Provide the (x, y) coordinate of the cell's center where the given text is located.  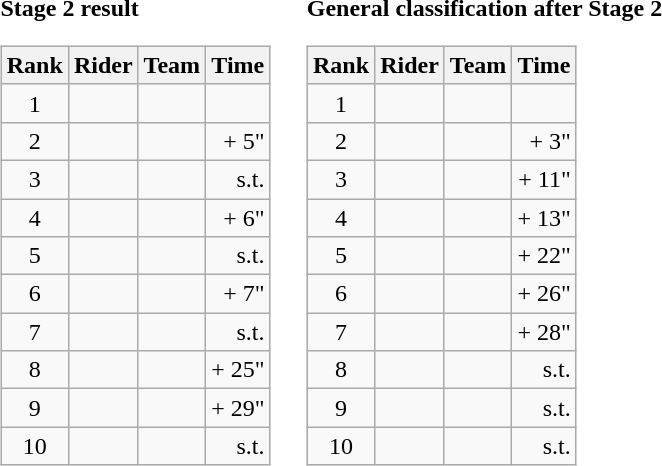
+ 26" (544, 294)
+ 11" (544, 179)
+ 28" (544, 332)
+ 7" (238, 294)
+ 22" (544, 256)
+ 29" (238, 408)
+ 5" (238, 141)
+ 25" (238, 370)
+ 6" (238, 217)
+ 3" (544, 141)
+ 13" (544, 217)
